Return (x, y) of the center of cell containing provided text 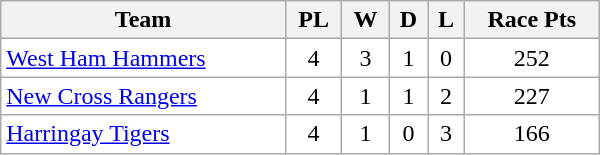
Team (144, 20)
Harringay Tigers (144, 134)
W (366, 20)
252 (532, 58)
Race Pts (532, 20)
166 (532, 134)
New Cross Rangers (144, 96)
L (446, 20)
227 (532, 96)
D (408, 20)
PL (313, 20)
2 (446, 96)
West Ham Hammers (144, 58)
